Provide the [x, y] coordinate of the cell's center where the given text is located.  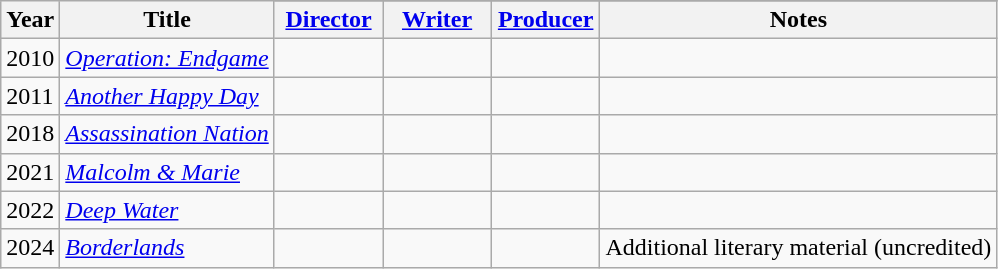
Operation: Endgame [167, 58]
2018 [30, 134]
Notes [798, 20]
Malcolm & Marie [167, 172]
Borderlands [167, 248]
Another Happy Day [167, 96]
Additional literary material (uncredited) [798, 248]
Year [30, 20]
2021 [30, 172]
2011 [30, 96]
2022 [30, 210]
Title [167, 20]
2024 [30, 248]
2010 [30, 58]
Director [328, 20]
Writer [438, 20]
Deep Water [167, 210]
Assassination Nation [167, 134]
Producer [546, 20]
